Scan for the cell matching the given text and deliver its (x, y) coordinate at center. 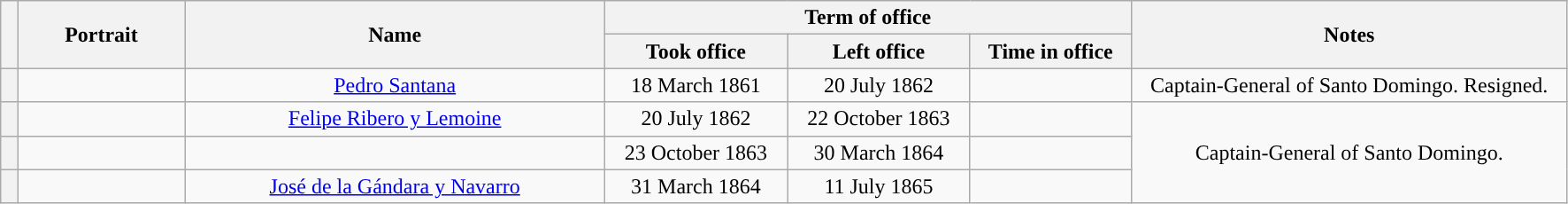
Time in office (1050, 51)
31 March 1864 (696, 186)
22 October 1863 (880, 119)
Left office (880, 51)
Name (395, 35)
Pedro Santana (395, 85)
Felipe Ribero y Lemoine (395, 119)
Captain-General of Santo Domingo. Resigned. (1349, 85)
Took office (696, 51)
30 March 1864 (880, 153)
Notes (1349, 35)
Captain-General of Santo Domingo. (1349, 153)
18 March 1861 (696, 85)
Portrait (102, 35)
Term of office (867, 18)
23 October 1863 (696, 153)
José de la Gándara y Navarro (395, 186)
11 July 1865 (880, 186)
